Scan for the cell matching the given text and deliver its [x, y] coordinate at center. 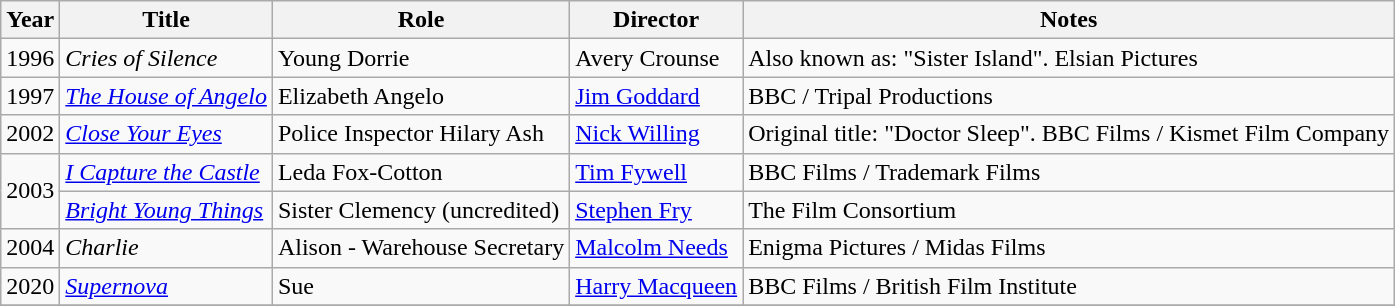
Jim Goddard [656, 96]
Also known as: "Sister Island". Elsian Pictures [1069, 58]
2020 [30, 286]
1996 [30, 58]
Bright Young Things [166, 210]
Tim Fywell [656, 172]
2003 [30, 191]
Year [30, 20]
Stephen Fry [656, 210]
Malcolm Needs [656, 248]
Director [656, 20]
Original title: "Doctor Sleep". BBC Films / Kismet Film Company [1069, 134]
BBC Films / Trademark Films [1069, 172]
Supernova [166, 286]
Leda Fox-Cotton [420, 172]
Enigma Pictures / Midas Films [1069, 248]
BBC / Tripal Productions [1069, 96]
Title [166, 20]
Close Your Eyes [166, 134]
Charlie [166, 248]
2004 [30, 248]
Harry Macqueen [656, 286]
I Capture the Castle [166, 172]
Cries of Silence [166, 58]
Young Dorrie [420, 58]
The Film Consortium [1069, 210]
Avery Crounse [656, 58]
BBC Films / British Film Institute [1069, 286]
Role [420, 20]
Police Inspector Hilary Ash [420, 134]
Notes [1069, 20]
Alison - Warehouse Secretary [420, 248]
Sue [420, 286]
Elizabeth Angelo [420, 96]
The House of Angelo [166, 96]
2002 [30, 134]
Sister Clemency (uncredited) [420, 210]
1997 [30, 96]
Nick Willing [656, 134]
